Return the [x, y] coordinate for the center point of the cell that contains the specified text.  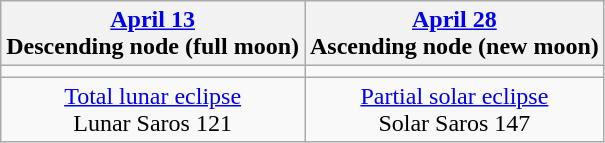
Partial solar eclipseSolar Saros 147 [454, 110]
Total lunar eclipseLunar Saros 121 [153, 110]
April 13Descending node (full moon) [153, 34]
April 28Ascending node (new moon) [454, 34]
